Extract the (X, Y) coordinate from the center of the cell holding the provided text.  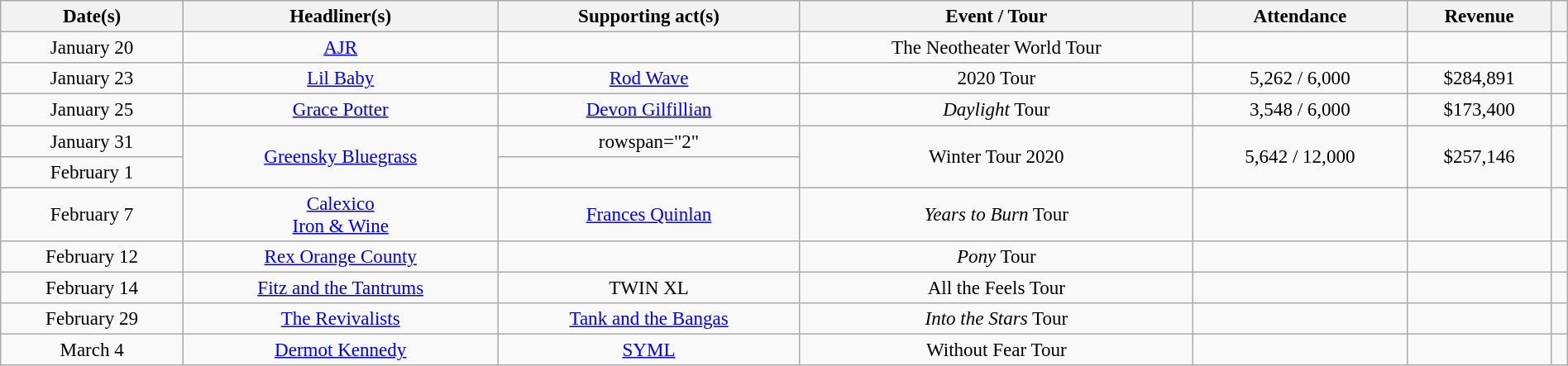
$173,400 (1479, 110)
AJR (341, 48)
Event / Tour (996, 17)
2020 Tour (996, 78)
3,548 / 6,000 (1300, 110)
Daylight Tour (996, 110)
February 12 (93, 257)
TWIN XL (648, 288)
Dermot Kennedy (341, 350)
March 4 (93, 350)
The Revivalists (341, 319)
February 29 (93, 319)
January 31 (93, 141)
Tank and the Bangas (648, 319)
Supporting act(s) (648, 17)
Greensky Bluegrass (341, 157)
January 20 (93, 48)
5,642 / 12,000 (1300, 157)
Revenue (1479, 17)
Headliner(s) (341, 17)
February 7 (93, 215)
February 1 (93, 173)
Frances Quinlan (648, 215)
$257,146 (1479, 157)
All the Feels Tour (996, 288)
The Neotheater World Tour (996, 48)
February 14 (93, 288)
Into the Stars Tour (996, 319)
Rex Orange County (341, 257)
Winter Tour 2020 (996, 157)
Pony Tour (996, 257)
Fitz and the Tantrums (341, 288)
Lil Baby (341, 78)
Attendance (1300, 17)
CalexicoIron & Wine (341, 215)
Grace Potter (341, 110)
Devon Gilfillian (648, 110)
January 25 (93, 110)
Without Fear Tour (996, 350)
$284,891 (1479, 78)
rowspan="2" (648, 141)
Rod Wave (648, 78)
SYML (648, 350)
Date(s) (93, 17)
January 23 (93, 78)
5,262 / 6,000 (1300, 78)
Years to Burn Tour (996, 215)
